Find where the given text appears and provide that cell's center as [X, Y] coordinate. 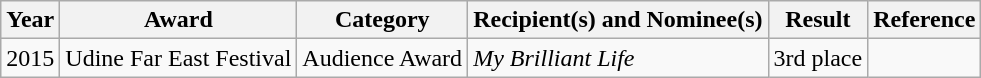
Result [818, 20]
Udine Far East Festival [178, 58]
My Brilliant Life [618, 58]
Reference [924, 20]
Award [178, 20]
3rd place [818, 58]
Year [30, 20]
Audience Award [382, 58]
Category [382, 20]
2015 [30, 58]
Recipient(s) and Nominee(s) [618, 20]
